Scan for the cell matching the given text and deliver its [X, Y] coordinate at center. 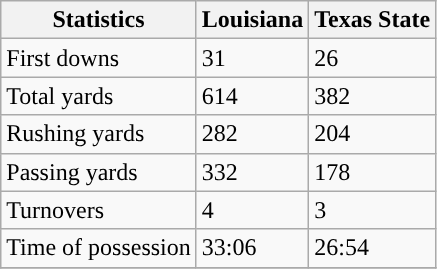
Rushing yards [99, 134]
Time of possession [99, 248]
26:54 [372, 248]
3 [372, 210]
Statistics [99, 20]
First downs [99, 58]
282 [252, 134]
332 [252, 172]
31 [252, 58]
33:06 [252, 248]
204 [372, 134]
Total yards [99, 96]
Texas State [372, 20]
26 [372, 58]
Turnovers [99, 210]
Louisiana [252, 20]
4 [252, 210]
Passing yards [99, 172]
178 [372, 172]
382 [372, 96]
614 [252, 96]
